Search for the cell housing the specified text and yield its [X, Y] center coordinate. 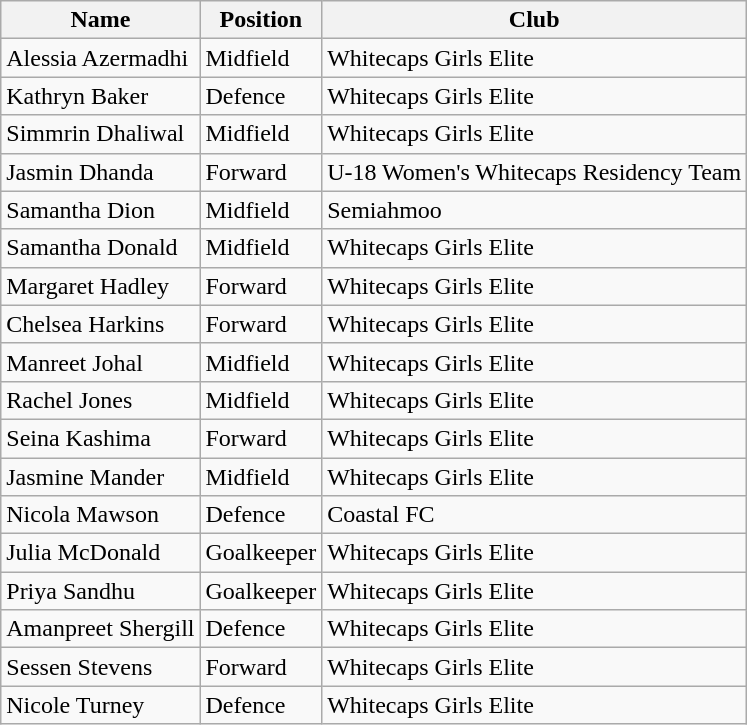
Seina Kashima [100, 438]
Manreet Johal [100, 362]
Jasmine Mander [100, 477]
Julia McDonald [100, 553]
Sessen Stevens [100, 667]
Semiahmoo [534, 210]
Name [100, 20]
Nicola Mawson [100, 515]
Club [534, 20]
Margaret Hadley [100, 286]
Priya Sandhu [100, 591]
Jasmin Dhanda [100, 172]
Position [261, 20]
Coastal FC [534, 515]
Rachel Jones [100, 400]
Kathryn Baker [100, 96]
Samantha Dion [100, 210]
Samantha Donald [100, 248]
Simmrin Dhaliwal [100, 134]
Alessia Azermadhi [100, 58]
Nicole Turney [100, 705]
Chelsea Harkins [100, 324]
Amanpreet Shergill [100, 629]
U-18 Women's Whitecaps Residency Team [534, 172]
